Scan for the cell matching the given text and deliver its (x, y) coordinate at center. 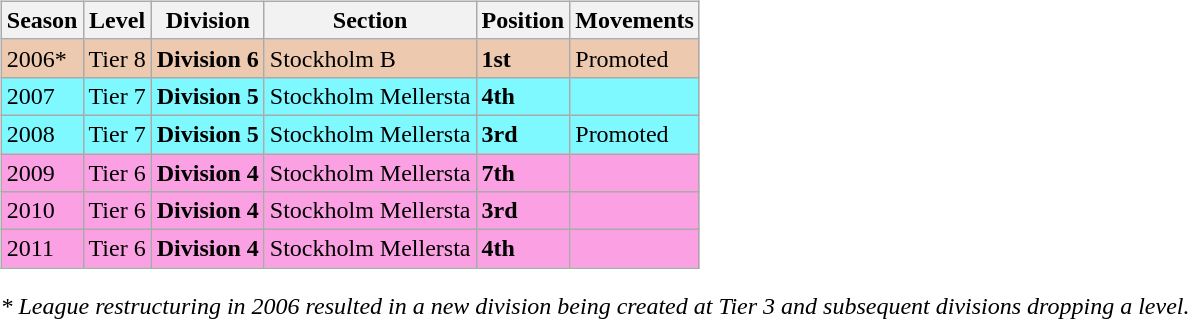
Division 6 (208, 58)
2011 (42, 249)
2009 (42, 173)
2010 (42, 211)
Position (523, 20)
1st (523, 58)
Division (208, 20)
Movements (635, 20)
Stockholm B (370, 58)
Section (370, 20)
Tier 8 (117, 58)
2008 (42, 134)
2006* (42, 58)
7th (523, 173)
Level (117, 20)
2007 (42, 96)
Season (42, 20)
